Locate the cell with the specified text and output its (X, Y) center coordinate. 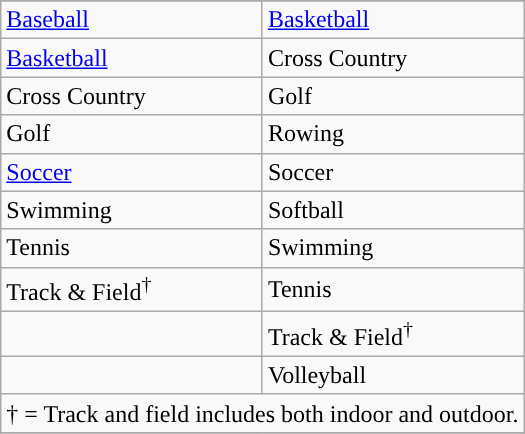
Volleyball (393, 375)
Rowing (393, 134)
Baseball (132, 20)
† = Track and field includes both indoor and outdoor. (262, 413)
Softball (393, 210)
